Capture the cell that displays the provided text and extract its (x, y) central coordinate. 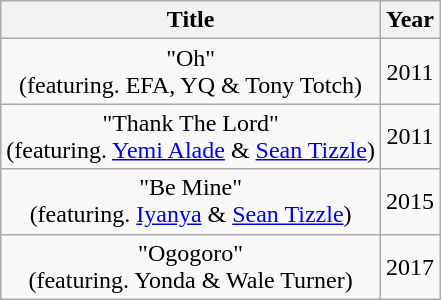
"Thank The Lord" (featuring. Yemi Alade & Sean Tizzle) (191, 136)
2015 (410, 202)
Title (191, 20)
"Be Mine" (featuring. Iyanya & Sean Tizzle) (191, 202)
2017 (410, 266)
Year (410, 20)
"Oh" (featuring. EFA, YQ & Tony Totch) (191, 72)
"Ogogoro" (featuring. Yonda & Wale Turner) (191, 266)
